Identify which cell holds the provided text, then report its [x, y] central coordinate. 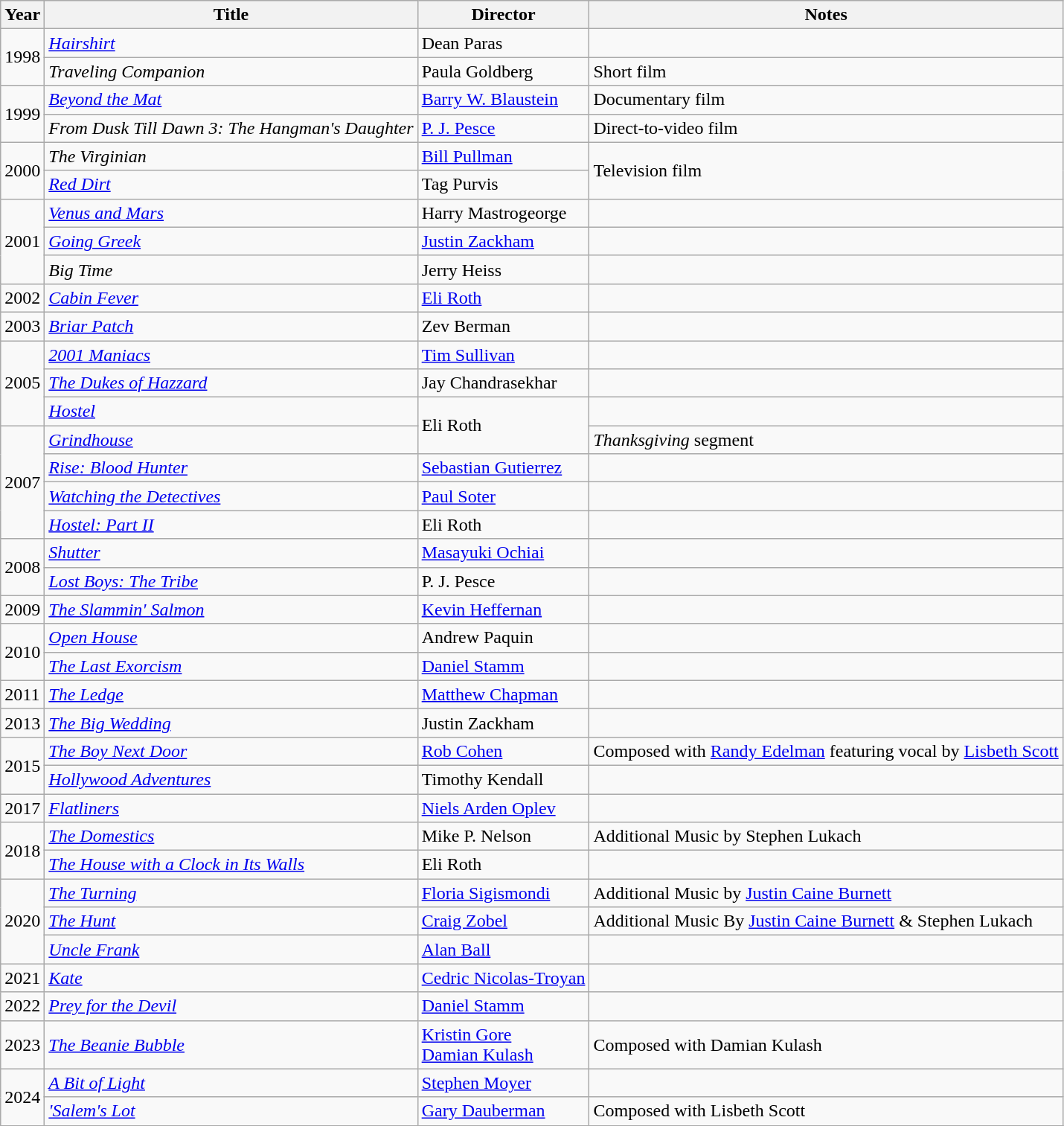
Gary Dauberman [503, 1111]
Andrew Paquin [503, 638]
Director [503, 15]
Stephen Moyer [503, 1083]
Documentary film [826, 100]
Cedric Nicolas-Troyan [503, 978]
Red Dirt [231, 185]
The House with a Clock in Its Walls [231, 865]
A Bit of Light [231, 1083]
Traveling Companion [231, 71]
2015 [22, 765]
Paul Soter [503, 496]
Thanksgiving segment [826, 440]
2024 [22, 1097]
Shutter [231, 553]
Timothy Kendall [503, 779]
Direct-to-video film [826, 128]
Floria Sigismondi [503, 893]
Big Time [231, 269]
Title [231, 15]
2018 [22, 851]
Masayuki Ochiai [503, 553]
Hairshirt [231, 43]
Jerry Heiss [503, 269]
The Turning [231, 893]
Beyond the Mat [231, 100]
2000 [22, 170]
The Boy Next Door [231, 751]
2003 [22, 326]
The Hunt [231, 921]
Barry W. Blaustein [503, 100]
Dean Paras [503, 43]
Zev Berman [503, 326]
2002 [22, 298]
2010 [22, 652]
2023 [22, 1045]
Going Greek [231, 241]
2008 [22, 567]
Lost Boys: The Tribe [231, 581]
Notes [826, 15]
2017 [22, 807]
Rob Cohen [503, 751]
Hollywood Adventures [231, 779]
2020 [22, 921]
Tag Purvis [503, 185]
Bill Pullman [503, 156]
Sebastian Gutierrez [503, 468]
'Salem's Lot [231, 1111]
Matthew Chapman [503, 694]
Mike P. Nelson [503, 836]
Craig Zobel [503, 921]
2011 [22, 694]
The Virginian [231, 156]
Tim Sullivan [503, 355]
2001 [22, 241]
Short film [826, 71]
Hostel: Part II [231, 525]
Open House [231, 638]
2022 [22, 1006]
Uncle Frank [231, 950]
2001 Maniacs [231, 355]
Rise: Blood Hunter [231, 468]
2009 [22, 610]
Harry Mastrogeorge [503, 213]
2013 [22, 723]
Prey for the Devil [231, 1006]
1999 [22, 114]
Hostel [231, 412]
Flatliners [231, 807]
Niels Arden Oplev [503, 807]
Venus and Mars [231, 213]
Composed with Lisbeth Scott [826, 1111]
Additional Music by Stephen Lukach [826, 836]
1998 [22, 57]
The Slammin' Salmon [231, 610]
The Ledge [231, 694]
2007 [22, 482]
Kate [231, 978]
Briar Patch [231, 326]
The Last Exorcism [231, 666]
From Dusk Till Dawn 3: The Hangman's Daughter [231, 128]
Television film [826, 170]
Composed with Randy Edelman featuring vocal by Lisbeth Scott [826, 751]
Grindhouse [231, 440]
The Beanie Bubble [231, 1045]
Paula Goldberg [503, 71]
Kristin GoreDamian Kulash [503, 1045]
The Dukes of Hazzard [231, 383]
Jay Chandrasekhar [503, 383]
Alan Ball [503, 950]
Year [22, 15]
Composed with Damian Kulash [826, 1045]
2021 [22, 978]
2005 [22, 383]
The Domestics [231, 836]
Additional Music by Justin Caine Burnett [826, 893]
Additional Music By Justin Caine Burnett & Stephen Lukach [826, 921]
Kevin Heffernan [503, 610]
Watching the Detectives [231, 496]
Cabin Fever [231, 298]
The Big Wedding [231, 723]
